Capture the cell that displays the provided text and extract its (X, Y) central coordinate. 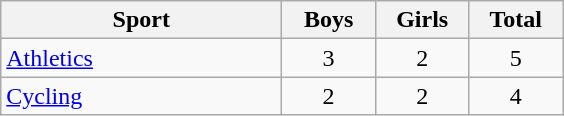
Sport (142, 20)
Boys (329, 20)
Cycling (142, 96)
Girls (422, 20)
3 (329, 58)
5 (516, 58)
Total (516, 20)
Athletics (142, 58)
4 (516, 96)
